Detect which cell encompasses the target text, then output its (X, Y) center coordinate. 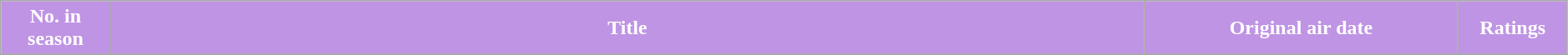
No. inseason (55, 28)
Title (627, 28)
Ratings (1512, 28)
Original air date (1302, 28)
